Output the (x, y) coordinate of the center of the cell containing the given text.  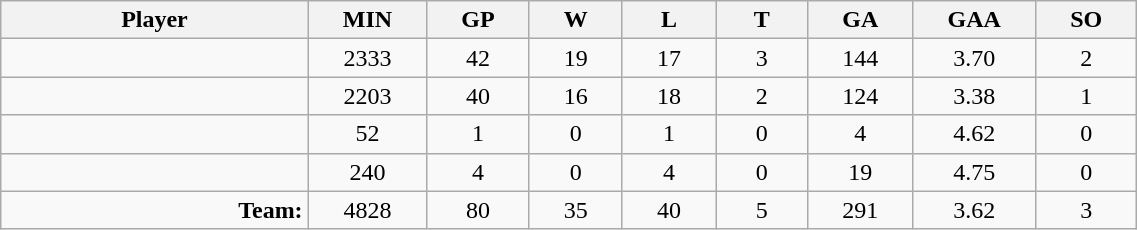
SO (1086, 20)
T (762, 20)
2333 (368, 58)
3.62 (974, 210)
291 (860, 210)
Player (154, 20)
3.70 (974, 58)
18 (668, 96)
35 (576, 210)
80 (478, 210)
W (576, 20)
240 (368, 172)
GA (860, 20)
3.38 (974, 96)
Team: (154, 210)
124 (860, 96)
17 (668, 58)
4.75 (974, 172)
16 (576, 96)
52 (368, 134)
144 (860, 58)
5 (762, 210)
GAA (974, 20)
GP (478, 20)
4828 (368, 210)
4.62 (974, 134)
L (668, 20)
MIN (368, 20)
2203 (368, 96)
42 (478, 58)
